Capture the cell that displays the provided text and extract its [x, y] central coordinate. 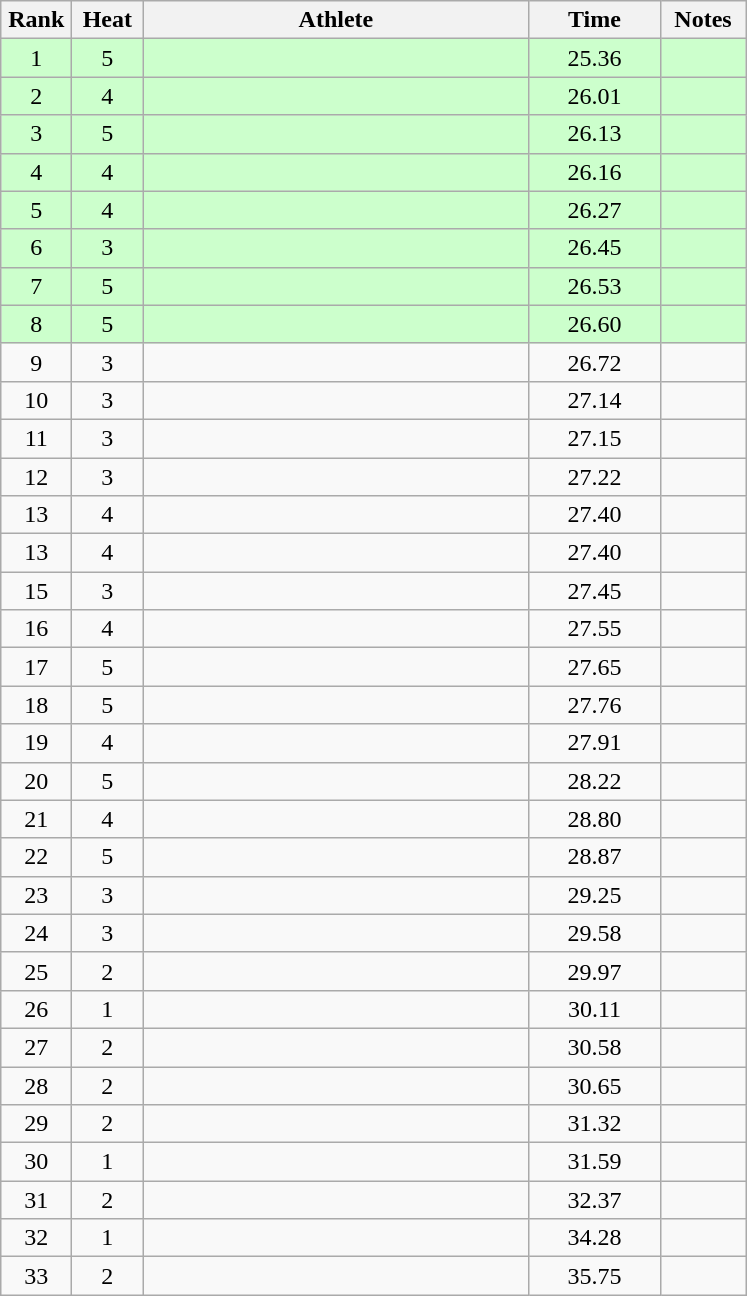
27.91 [594, 743]
20 [36, 781]
29 [36, 1124]
18 [36, 705]
10 [36, 400]
25.36 [594, 58]
26.13 [594, 134]
Heat [108, 20]
6 [36, 248]
26.72 [594, 362]
31.59 [594, 1162]
9 [36, 362]
30.65 [594, 1085]
26.53 [594, 286]
30.11 [594, 1009]
12 [36, 477]
27.55 [594, 629]
30 [36, 1162]
27.14 [594, 400]
29.25 [594, 895]
23 [36, 895]
Notes [703, 20]
27.22 [594, 477]
27 [36, 1047]
34.28 [594, 1238]
32.37 [594, 1200]
15 [36, 591]
26.16 [594, 172]
35.75 [594, 1276]
Time [594, 20]
25 [36, 971]
26.60 [594, 324]
11 [36, 438]
17 [36, 667]
31 [36, 1200]
28.22 [594, 781]
26.45 [594, 248]
8 [36, 324]
27.15 [594, 438]
16 [36, 629]
29.97 [594, 971]
21 [36, 819]
27.45 [594, 591]
26.01 [594, 96]
26 [36, 1009]
30.58 [594, 1047]
26.27 [594, 210]
29.58 [594, 933]
Rank [36, 20]
27.65 [594, 667]
33 [36, 1276]
32 [36, 1238]
31.32 [594, 1124]
19 [36, 743]
28 [36, 1085]
24 [36, 933]
27.76 [594, 705]
22 [36, 857]
28.87 [594, 857]
Athlete [336, 20]
28.80 [594, 819]
7 [36, 286]
